For the text-containing cell, return its midpoint in [x, y] coordinate format. 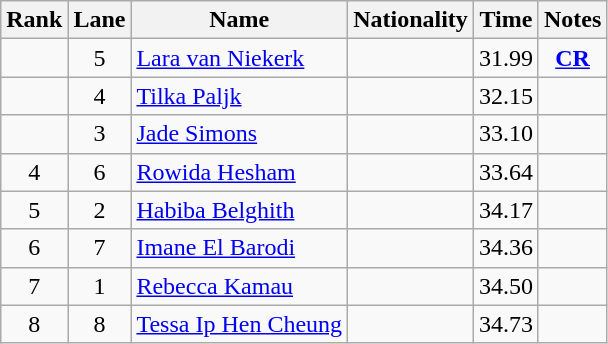
Habiba Belghith [240, 210]
34.50 [506, 286]
Lara van Niekerk [240, 58]
Rowida Hesham [240, 172]
34.73 [506, 324]
2 [100, 210]
Tessa Ip Hen Cheung [240, 324]
Lane [100, 20]
33.10 [506, 134]
Tilka Paljk [240, 96]
Time [506, 20]
Name [240, 20]
Rank [34, 20]
Imane El Barodi [240, 248]
Rebecca Kamau [240, 286]
1 [100, 286]
33.64 [506, 172]
32.15 [506, 96]
Notes [572, 20]
CR [572, 58]
Jade Simons [240, 134]
34.36 [506, 248]
34.17 [506, 210]
Nationality [411, 20]
3 [100, 134]
31.99 [506, 58]
